Return the [X, Y] coordinate for the center point of the cell that contains the specified text.  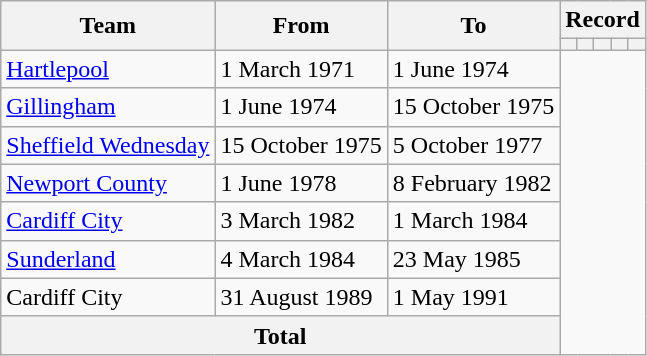
3 March 1982 [301, 221]
8 February 1982 [473, 183]
1 June 1978 [301, 183]
31 August 1989 [301, 297]
Total [280, 335]
4 March 1984 [301, 259]
Record [603, 20]
1 March 1971 [301, 69]
Hartlepool [108, 69]
From [301, 26]
To [473, 26]
Team [108, 26]
Sheffield Wednesday [108, 145]
Newport County [108, 183]
1 May 1991 [473, 297]
1 March 1984 [473, 221]
5 October 1977 [473, 145]
23 May 1985 [473, 259]
Gillingham [108, 107]
Sunderland [108, 259]
